Locate the cell with the specified text and output its (x, y) center coordinate. 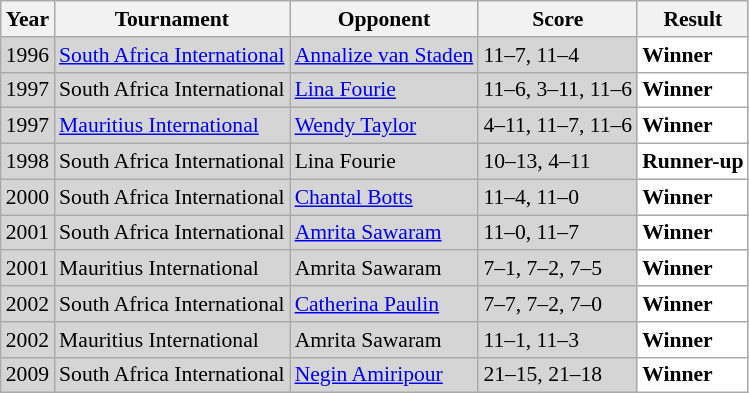
1996 (28, 55)
7–7, 7–2, 7–0 (558, 304)
11–0, 11–7 (558, 233)
4–11, 11–7, 11–6 (558, 126)
Negin Amiripour (384, 375)
2009 (28, 375)
Score (558, 19)
11–6, 3–11, 11–6 (558, 90)
Year (28, 19)
11–7, 11–4 (558, 55)
Opponent (384, 19)
Catherina Paulin (384, 304)
Chantal Botts (384, 197)
Runner-up (692, 162)
10–13, 4–11 (558, 162)
Tournament (172, 19)
2000 (28, 197)
Wendy Taylor (384, 126)
11–4, 11–0 (558, 197)
21–15, 21–18 (558, 375)
Annalize van Staden (384, 55)
7–1, 7–2, 7–5 (558, 269)
1998 (28, 162)
11–1, 11–3 (558, 340)
Result (692, 19)
